Return the (x, y) coordinate for the center point of the cell that contains the specified text.  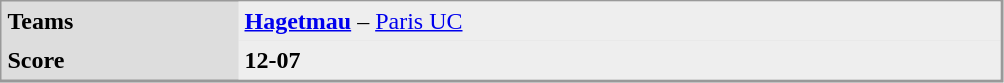
Teams (120, 22)
Hagetmau – Paris UC (619, 22)
Score (120, 60)
12-07 (619, 60)
